Extract the [x, y] coordinate from the center of the cell holding the provided text.  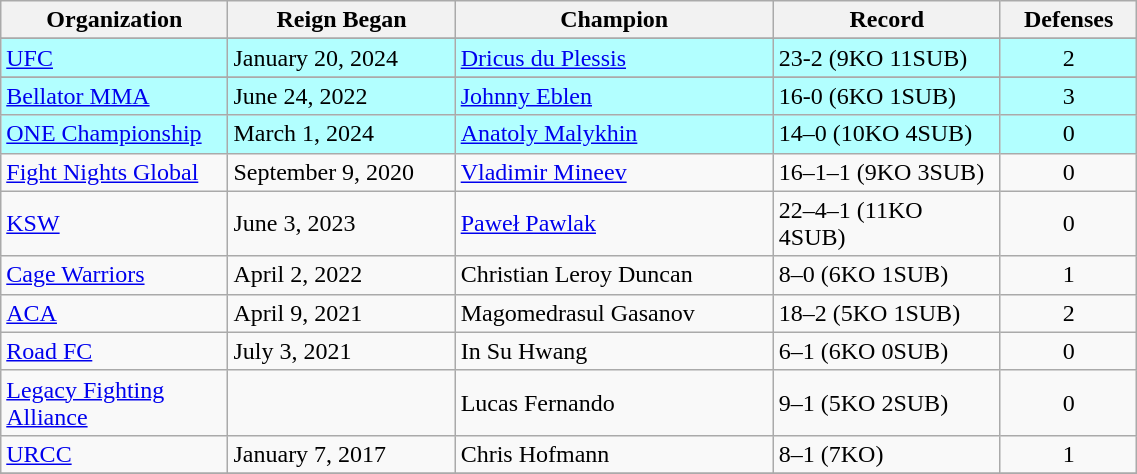
Fight Nights Global [114, 172]
Paweł Pawlak [614, 224]
Chris Hofmann [614, 454]
Road FC [114, 351]
Bellator MMA [114, 96]
April 9, 2021 [342, 313]
Champion [614, 20]
8–1 (7KO) [886, 454]
September 9, 2020 [342, 172]
UFC [114, 58]
16–1–1 (9KO 3SUB) [886, 172]
Christian Leroy Duncan [614, 275]
KSW [114, 224]
March 1, 2024 [342, 134]
Legacy Fighting Alliance [114, 402]
URCC [114, 454]
Lucas Fernando [614, 402]
January 7, 2017 [342, 454]
16-0 (6KO 1SUB) [886, 96]
18–2 (5KO 1SUB) [886, 313]
9–1 (5KO 2SUB) [886, 402]
January 20, 2024 [342, 58]
6–1 (6KO 0SUB) [886, 351]
Defenses [1068, 20]
Cage Warriors [114, 275]
Magomedrasul Gasanov [614, 313]
July 3, 2021 [342, 351]
June 24, 2022 [342, 96]
23-2 (9KO 11SUB) [886, 58]
22–4–1 (11KO 4SUB) [886, 224]
Johnny Eblen [614, 96]
June 3, 2023 [342, 224]
ONE Championship [114, 134]
ACA [114, 313]
8–0 (6KO 1SUB) [886, 275]
April 2, 2022 [342, 275]
3 [1068, 96]
Vladimir Mineev [614, 172]
Anatoly Malykhin [614, 134]
14–0 (10KO 4SUB) [886, 134]
Dricus du Plessis [614, 58]
In Su Hwang [614, 351]
Reign Began [342, 20]
Organization [114, 20]
Record [886, 20]
